Identify which cell holds the provided text, then report its (X, Y) central coordinate. 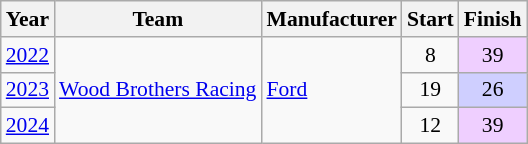
Wood Brothers Racing (158, 90)
Start (430, 19)
Manufacturer (331, 19)
Finish (493, 19)
2022 (28, 55)
12 (430, 126)
19 (430, 90)
Team (158, 19)
Ford (331, 90)
2024 (28, 126)
8 (430, 55)
Year (28, 19)
2023 (28, 90)
26 (493, 90)
